Capture the cell that displays the provided text and extract its (X, Y) central coordinate. 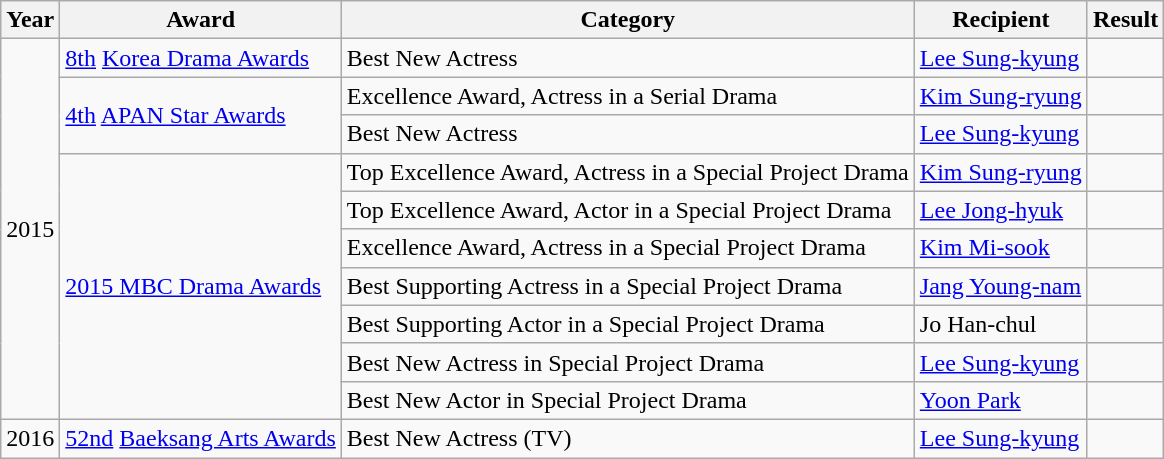
4th APAN Star Awards (201, 115)
2015 MBC Drama Awards (201, 286)
Excellence Award, Actress in a Serial Drama (628, 96)
8th Korea Drama Awards (201, 58)
Result (1125, 20)
Best Supporting Actor in a Special Project Drama (628, 324)
Jang Young-nam (1000, 286)
52nd Baeksang Arts Awards (201, 438)
Award (201, 20)
2015 (30, 230)
Top Excellence Award, Actress in a Special Project Drama (628, 172)
Best New Actress (TV) (628, 438)
Top Excellence Award, Actor in a Special Project Drama (628, 210)
2016 (30, 438)
Recipient (1000, 20)
Yoon Park (1000, 400)
Category (628, 20)
Best Supporting Actress in a Special Project Drama (628, 286)
Excellence Award, Actress in a Special Project Drama (628, 248)
Best New Actor in Special Project Drama (628, 400)
Year (30, 20)
Best New Actress in Special Project Drama (628, 362)
Kim Mi-sook (1000, 248)
Jo Han-chul (1000, 324)
Lee Jong-hyuk (1000, 210)
